Locate the cell with the specified text and output its (X, Y) center coordinate. 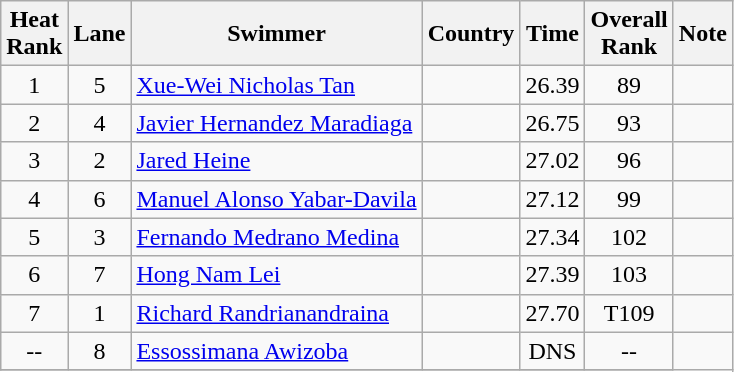
T109 (629, 313)
Hong Nam Lei (276, 275)
Time (552, 34)
27.34 (552, 237)
Xue-Wei Nicholas Tan (276, 85)
103 (629, 275)
OverallRank (629, 34)
Heat Rank (34, 34)
27.70 (552, 313)
DNS (552, 351)
Fernando Medrano Medina (276, 237)
Richard Randrianandraina (276, 313)
99 (629, 199)
Manuel Alonso Yabar-Davila (276, 199)
27.12 (552, 199)
27.39 (552, 275)
102 (629, 237)
89 (629, 85)
Note (702, 34)
27.02 (552, 161)
26.75 (552, 123)
Javier Hernandez Maradiaga (276, 123)
96 (629, 161)
Swimmer (276, 34)
Country (471, 34)
Jared Heine (276, 161)
Lane (100, 34)
26.39 (552, 85)
Essossimana Awizoba (276, 351)
8 (100, 351)
93 (629, 123)
